Identify which cell holds the provided text, then report its [X, Y] central coordinate. 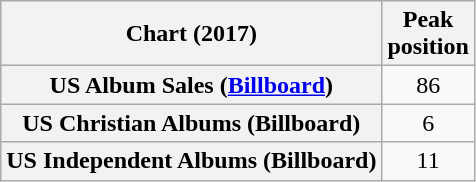
Chart (2017) [192, 34]
6 [428, 123]
US Christian Albums (Billboard) [192, 123]
Peakposition [428, 34]
US Independent Albums (Billboard) [192, 161]
US Album Sales (Billboard) [192, 85]
11 [428, 161]
86 [428, 85]
